Determine the (X, Y) coordinate at the center of the cell enclosing the given text.  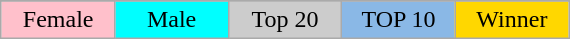
Male (172, 20)
Top 20 (284, 20)
Winner (512, 20)
TOP 10 (398, 20)
Female (58, 20)
